From the cell containing the given text, extract its center point as [x, y] coordinate. 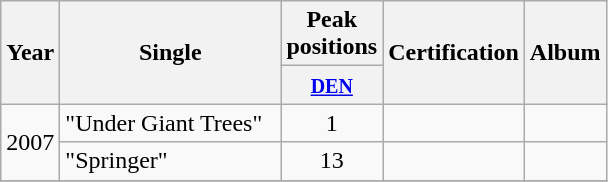
Album [565, 52]
"Under Giant Trees" [170, 123]
"Springer" [170, 161]
2007 [30, 142]
13 [332, 161]
Certification [454, 52]
DEN [332, 85]
Single [170, 52]
Year [30, 52]
1 [332, 123]
Peak positions [332, 34]
